Identify which cell holds the provided text, then report its (X, Y) central coordinate. 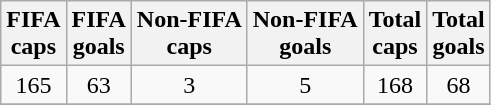
63 (98, 85)
3 (189, 85)
FIFA caps (34, 34)
Total caps (395, 34)
168 (395, 85)
5 (305, 85)
68 (459, 85)
Total goals (459, 34)
FIFA goals (98, 34)
165 (34, 85)
Non-FIFA goals (305, 34)
Non-FIFA caps (189, 34)
